Identify which cell holds the provided text, then report its [x, y] central coordinate. 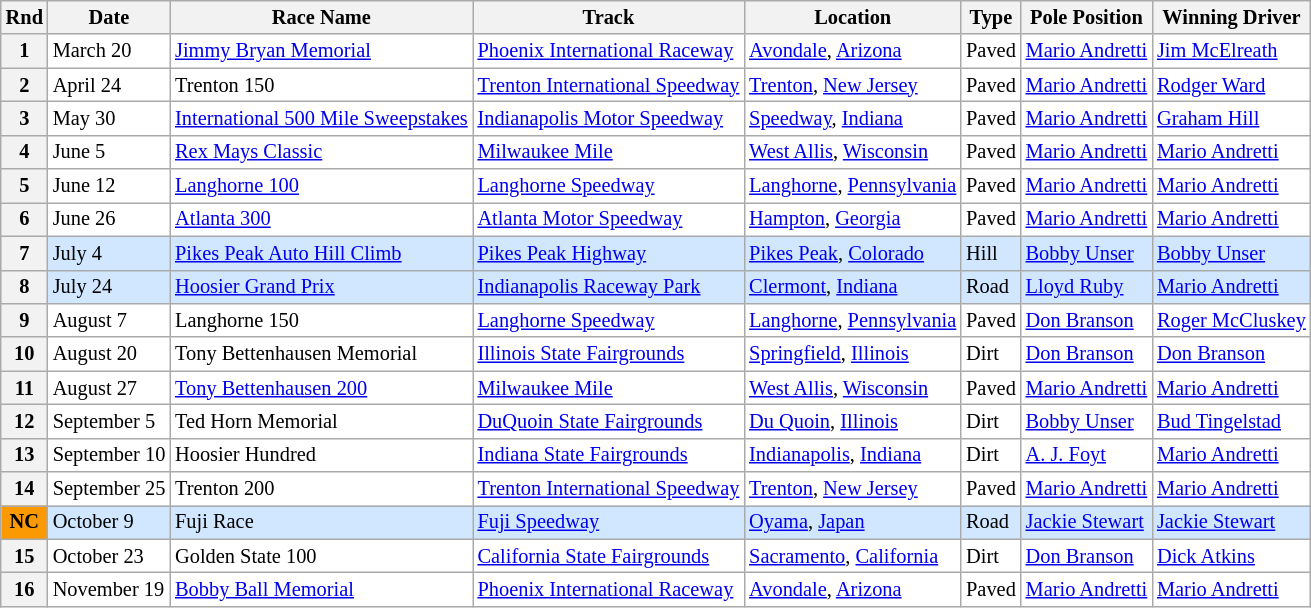
Sacramento, California [852, 556]
Hampton, Georgia [852, 219]
August 20 [109, 354]
Type [991, 17]
DuQuoin State Fairgrounds [609, 421]
Fuji Speedway [609, 522]
16 [24, 589]
Clermont, Indiana [852, 287]
Trenton 200 [321, 489]
Trenton 150 [321, 85]
Springfield, Illinois [852, 354]
Atlanta 300 [321, 219]
14 [24, 489]
1 [24, 51]
October 9 [109, 522]
California State Fairgrounds [609, 556]
Bobby Ball Memorial [321, 589]
Indianapolis Motor Speedway [609, 118]
Winning Driver [1232, 17]
Golden State 100 [321, 556]
Ted Horn Memorial [321, 421]
Jimmy Bryan Memorial [321, 51]
Bud Tingelstad [1232, 421]
March 20 [109, 51]
October 23 [109, 556]
Pole Position [1086, 17]
7 [24, 253]
Graham Hill [1232, 118]
15 [24, 556]
Indianapolis Raceway Park [609, 287]
August 27 [109, 388]
A. J. Foyt [1086, 455]
July 24 [109, 287]
9 [24, 320]
Race Name [321, 17]
July 4 [109, 253]
5 [24, 186]
Pikes Peak Highway [609, 253]
10 [24, 354]
12 [24, 421]
International 500 Mile Sweepstakes [321, 118]
Lloyd Ruby [1086, 287]
April 24 [109, 85]
Du Quoin, Illinois [852, 421]
Pikes Peak, Colorado [852, 253]
Illinois State Fairgrounds [609, 354]
Tony Bettenhausen 200 [321, 388]
Location [852, 17]
September 10 [109, 455]
8 [24, 287]
Langhorne 150 [321, 320]
NC [24, 522]
4 [24, 152]
Fuji Race [321, 522]
Tony Bettenhausen Memorial [321, 354]
May 30 [109, 118]
Indiana State Fairgrounds [609, 455]
Jim McElreath [1232, 51]
November 19 [109, 589]
June 12 [109, 186]
Indianapolis, Indiana [852, 455]
6 [24, 219]
2 [24, 85]
Rodger Ward [1232, 85]
Oyama, Japan [852, 522]
Roger McCluskey [1232, 320]
Atlanta Motor Speedway [609, 219]
Hill [991, 253]
3 [24, 118]
September 5 [109, 421]
June 5 [109, 152]
September 25 [109, 489]
Track [609, 17]
Hoosier Grand Prix [321, 287]
Langhorne 100 [321, 186]
Date [109, 17]
Speedway, Indiana [852, 118]
Rex Mays Classic [321, 152]
Dick Atkins [1232, 556]
August 7 [109, 320]
Rnd [24, 17]
13 [24, 455]
Pikes Peak Auto Hill Climb [321, 253]
11 [24, 388]
Hoosier Hundred [321, 455]
June 26 [109, 219]
